Locate the cell with the specified text and output its [X, Y] center coordinate. 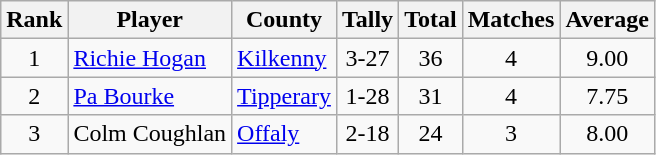
36 [431, 58]
Tipperary [284, 96]
1-28 [367, 96]
7.75 [608, 96]
Offaly [284, 134]
Colm Coughlan [150, 134]
2-18 [367, 134]
3-27 [367, 58]
24 [431, 134]
Tally [367, 20]
Kilkenny [284, 58]
County [284, 20]
Player [150, 20]
31 [431, 96]
Rank [34, 20]
Average [608, 20]
Total [431, 20]
Matches [511, 20]
1 [34, 58]
8.00 [608, 134]
9.00 [608, 58]
2 [34, 96]
Richie Hogan [150, 58]
Pa Bourke [150, 96]
